Determine the [X, Y] coordinate at the center of the cell enclosing the given text.  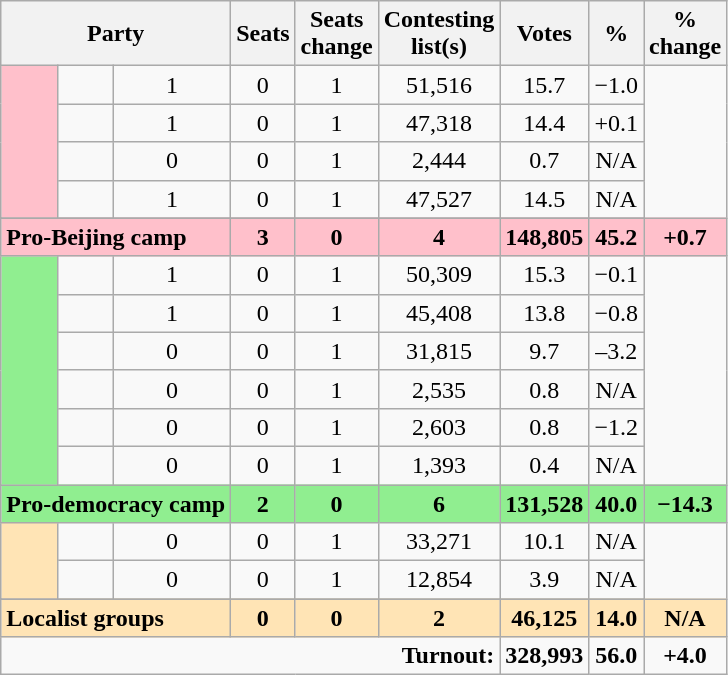
3 [263, 237]
10.1 [544, 542]
Contestinglist(s) [439, 34]
–3.2 [616, 351]
15.3 [544, 275]
−1.0 [616, 85]
−0.8 [616, 313]
6 [439, 503]
Votes [544, 34]
40.0 [616, 503]
50,309 [439, 275]
%change [686, 34]
+4.0 [686, 656]
14.0 [616, 618]
3.9 [544, 580]
47,318 [439, 123]
15.7 [544, 85]
4 [439, 237]
Localist groups [116, 618]
+0.1 [616, 123]
1,393 [439, 465]
−14.3 [686, 503]
131,528 [544, 503]
46,125 [544, 618]
2,603 [439, 427]
13.8 [544, 313]
9.7 [544, 351]
−1.2 [616, 427]
Party [116, 34]
14.4 [544, 123]
56.0 [616, 656]
0.4 [544, 465]
2,535 [439, 389]
% [616, 34]
328,993 [544, 656]
51,516 [439, 85]
Pro-democracy camp [116, 503]
Pro-Beijing camp [116, 237]
−0.1 [616, 275]
33,271 [439, 542]
0.7 [544, 161]
Seatschange [336, 34]
148,805 [544, 237]
12,854 [439, 580]
Seats [263, 34]
2,444 [439, 161]
31,815 [439, 351]
+0.7 [686, 237]
14.5 [544, 199]
45.2 [616, 237]
47,527 [439, 199]
45,408 [439, 313]
Turnout: [250, 656]
